Pinpoint the cell where the given text exists, returning its [x, y] midpoint coordinate. 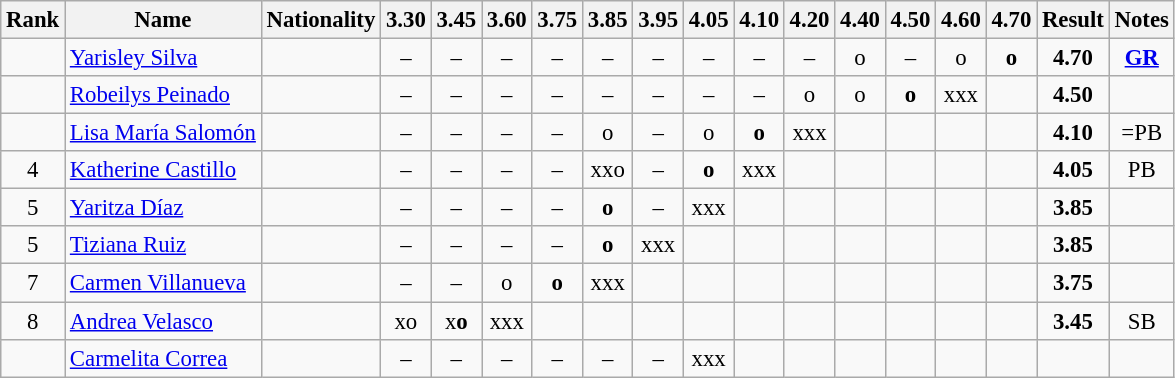
GR [1142, 58]
4.40 [860, 20]
Rank [33, 20]
Carmelita Correa [164, 358]
3.30 [406, 20]
3.95 [658, 20]
Name [164, 20]
=PB [1142, 133]
SB [1142, 321]
Notes [1142, 20]
7 [33, 283]
Robeilys Peinado [164, 95]
Tiziana Ruiz [164, 245]
4 [33, 170]
8 [33, 321]
4.20 [809, 20]
Yarisley Silva [164, 58]
Katherine Castillo [164, 170]
4.60 [961, 20]
Lisa María Salomón [164, 133]
3.60 [507, 20]
Yaritza Díaz [164, 208]
Result [1074, 20]
Nationality [320, 20]
Andrea Velasco [164, 321]
xxo [607, 170]
Carmen Villanueva [164, 283]
PB [1142, 170]
